For the text-containing cell, return its midpoint in (x, y) coordinate format. 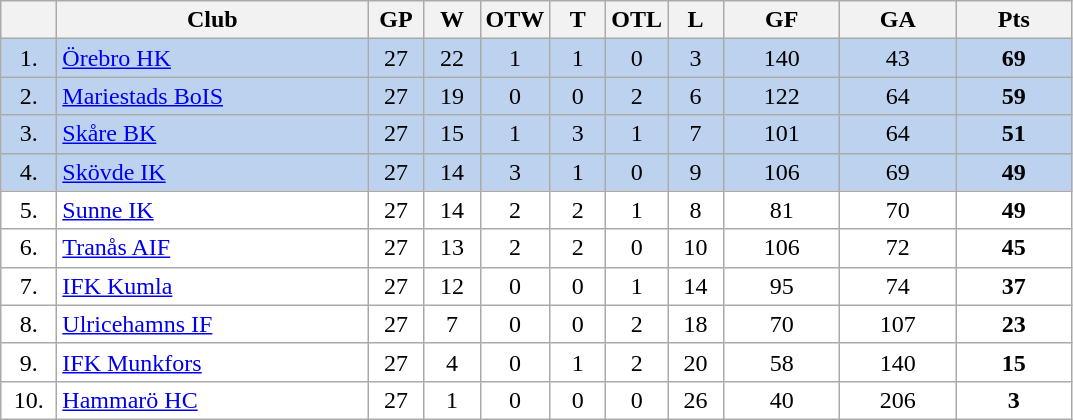
1. (29, 58)
72 (898, 248)
40 (782, 400)
19 (452, 96)
45 (1014, 248)
GA (898, 20)
101 (782, 134)
3. (29, 134)
8 (696, 210)
7. (29, 286)
Pts (1014, 20)
L (696, 20)
18 (696, 324)
23 (1014, 324)
59 (1014, 96)
8. (29, 324)
10 (696, 248)
107 (898, 324)
Sunne IK (212, 210)
12 (452, 286)
Tranås AIF (212, 248)
22 (452, 58)
74 (898, 286)
6. (29, 248)
43 (898, 58)
GF (782, 20)
IFK Munkfors (212, 362)
Skåre BK (212, 134)
9 (696, 172)
122 (782, 96)
4 (452, 362)
9. (29, 362)
10. (29, 400)
81 (782, 210)
58 (782, 362)
26 (696, 400)
Hammarö HC (212, 400)
95 (782, 286)
2. (29, 96)
W (452, 20)
GP (396, 20)
5. (29, 210)
Mariestads BoIS (212, 96)
Örebro HK (212, 58)
Club (212, 20)
Ulricehamns IF (212, 324)
Skövde IK (212, 172)
4. (29, 172)
IFK Kumla (212, 286)
OTL (637, 20)
OTW (515, 20)
37 (1014, 286)
51 (1014, 134)
T (578, 20)
206 (898, 400)
20 (696, 362)
13 (452, 248)
6 (696, 96)
